Return the [x, y] coordinate for the center point of the cell that contains the specified text.  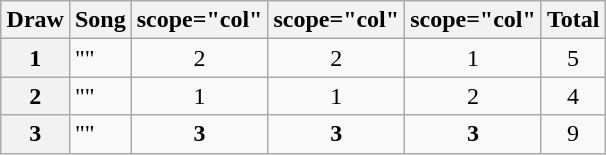
Song [100, 20]
Total [573, 20]
5 [573, 58]
Draw [35, 20]
9 [573, 134]
4 [573, 96]
